For the text-containing cell, return its midpoint in (X, Y) coordinate format. 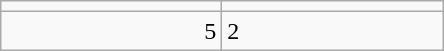
2 (332, 31)
5 (112, 31)
